Extract the [x, y] coordinate from the center of the cell holding the provided text.  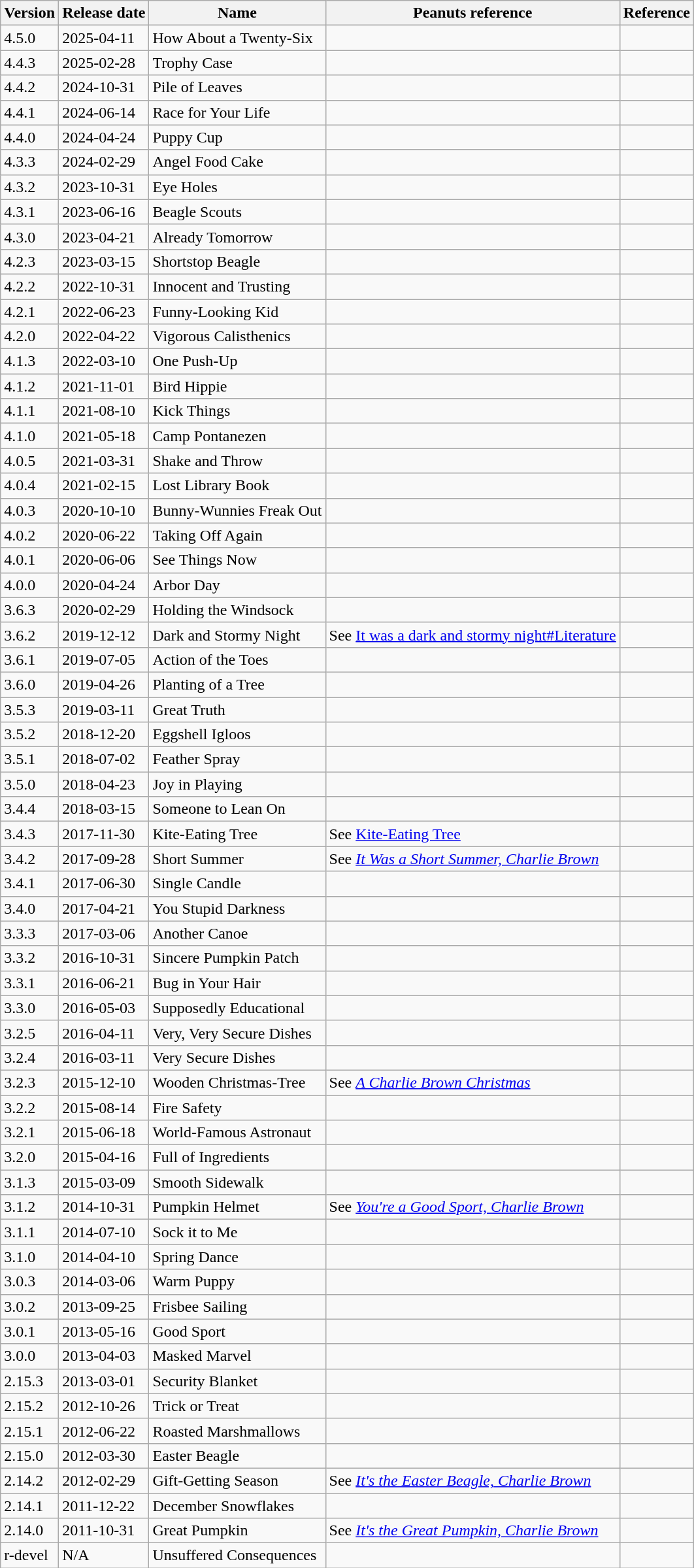
4.0.0 [30, 585]
3.2.2 [30, 1108]
4.0.1 [30, 560]
4.1.2 [30, 386]
Smooth Sidewalk [237, 1182]
Bunny-Wunnies Freak Out [237, 510]
3.5.2 [30, 735]
Arbor Day [237, 585]
2012-03-30 [104, 1456]
4.0.5 [30, 461]
2.15.3 [30, 1381]
Sincere Pumpkin Patch [237, 958]
2024-02-29 [104, 162]
2016-04-11 [104, 1033]
2011-12-22 [104, 1505]
4.2.0 [30, 337]
4.3.3 [30, 162]
3.3.3 [30, 933]
Single Candle [237, 884]
Roasted Marshmallows [237, 1431]
December Snowflakes [237, 1505]
Joy in Playing [237, 784]
2015-08-14 [104, 1108]
Name [237, 13]
Action of the Toes [237, 659]
2.15.1 [30, 1431]
3.2.1 [30, 1133]
Shortstop Beagle [237, 261]
4.3.1 [30, 212]
Reference [656, 13]
2016-03-11 [104, 1058]
Bird Hippie [237, 386]
3.6.0 [30, 684]
Planting of a Tree [237, 684]
Another Canoe [237, 933]
4.0.3 [30, 510]
See It's the Great Pumpkin, Charlie Brown [472, 1531]
Full of Ingredients [237, 1158]
3.0.1 [30, 1331]
4.2.2 [30, 286]
4.1.0 [30, 436]
2.15.0 [30, 1456]
r-devel [30, 1556]
3.2.4 [30, 1058]
4.0.4 [30, 486]
2.15.2 [30, 1406]
3.5.1 [30, 759]
Release date [104, 13]
2014-07-10 [104, 1232]
2018-07-02 [104, 759]
2016-05-03 [104, 1008]
Feather Spray [237, 759]
2013-05-16 [104, 1331]
Great Pumpkin [237, 1531]
3.3.1 [30, 983]
See It Was a Short Summer, Charlie Brown [472, 859]
N/A [104, 1556]
3.2.0 [30, 1158]
2013-09-25 [104, 1307]
2016-10-31 [104, 958]
Sock it to Me [237, 1232]
2017-03-06 [104, 933]
Beagle Scouts [237, 212]
Vigorous Calisthenics [237, 337]
2.14.0 [30, 1531]
Race for Your Life [237, 112]
2024-04-24 [104, 137]
4.1.1 [30, 411]
4.0.2 [30, 535]
Eye Holes [237, 187]
2017-11-30 [104, 834]
3.1.1 [30, 1232]
2018-12-20 [104, 735]
Angel Food Cake [237, 162]
3.3.2 [30, 958]
2018-03-15 [104, 809]
2023-03-15 [104, 261]
Eggshell Igloos [237, 735]
2019-12-12 [104, 635]
3.5.0 [30, 784]
2014-04-10 [104, 1257]
2021-05-18 [104, 436]
2017-09-28 [104, 859]
3.2.5 [30, 1033]
3.6.2 [30, 635]
3.1.2 [30, 1207]
3.1.3 [30, 1182]
2022-10-31 [104, 286]
2024-06-14 [104, 112]
How About a Twenty-Six [237, 38]
2019-07-05 [104, 659]
3.3.0 [30, 1008]
3.4.2 [30, 859]
2014-03-06 [104, 1282]
2016-06-21 [104, 983]
Short Summer [237, 859]
Wooden Christmas-Tree [237, 1082]
4.4.1 [30, 112]
4.4.2 [30, 88]
2022-06-23 [104, 312]
2.14.2 [30, 1480]
Spring Dance [237, 1257]
3.6.1 [30, 659]
See You're a Good Sport, Charlie Brown [472, 1207]
Very Secure Dishes [237, 1058]
2017-04-21 [104, 909]
2015-03-09 [104, 1182]
Masked Marvel [237, 1356]
Bug in Your Hair [237, 983]
Kick Things [237, 411]
2.14.1 [30, 1505]
Warm Puppy [237, 1282]
Camp Pontanezen [237, 436]
4.2.3 [30, 261]
Dark and Stormy Night [237, 635]
2023-10-31 [104, 187]
2018-04-23 [104, 784]
2017-06-30 [104, 884]
Already Tomorrow [237, 237]
2015-12-10 [104, 1082]
2012-02-29 [104, 1480]
2020-06-06 [104, 560]
Peanuts reference [472, 13]
2020-06-22 [104, 535]
4.3.2 [30, 187]
3.4.1 [30, 884]
4.4.3 [30, 63]
2023-04-21 [104, 237]
2015-06-18 [104, 1133]
2025-02-28 [104, 63]
2013-04-03 [104, 1356]
3.4.3 [30, 834]
4.5.0 [30, 38]
3.2.3 [30, 1082]
2012-06-22 [104, 1431]
One Push-Up [237, 361]
See It's the Easter Beagle, Charlie Brown [472, 1480]
Supposedly Educational [237, 1008]
Easter Beagle [237, 1456]
3.0.2 [30, 1307]
3.4.4 [30, 809]
See Kite-Eating Tree [472, 834]
4.4.0 [30, 137]
3.1.0 [30, 1257]
2020-02-29 [104, 610]
3.0.0 [30, 1356]
Trick or Treat [237, 1406]
Good Sport [237, 1331]
2022-03-10 [104, 361]
2025-04-11 [104, 38]
Kite-Eating Tree [237, 834]
Very, Very Secure Dishes [237, 1033]
3.6.3 [30, 610]
2021-08-10 [104, 411]
Someone to Lean On [237, 809]
2019-04-26 [104, 684]
Shake and Throw [237, 461]
Innocent and Trusting [237, 286]
2022-04-22 [104, 337]
Fire Safety [237, 1108]
See It was a dark and stormy night#Literature [472, 635]
3.0.3 [30, 1282]
2024-10-31 [104, 88]
2011-10-31 [104, 1531]
2013-03-01 [104, 1381]
2019-03-11 [104, 709]
2015-04-16 [104, 1158]
3.5.3 [30, 709]
3.4.0 [30, 909]
Funny-Looking Kid [237, 312]
2023-06-16 [104, 212]
You Stupid Darkness [237, 909]
Holding the Windsock [237, 610]
World-Famous Astronaut [237, 1133]
4.2.1 [30, 312]
Unsuffered Consequences [237, 1556]
Taking Off Again [237, 535]
2020-10-10 [104, 510]
4.3.0 [30, 237]
See A Charlie Brown Christmas [472, 1082]
2020-04-24 [104, 585]
2021-02-15 [104, 486]
Trophy Case [237, 63]
2014-10-31 [104, 1207]
2012-10-26 [104, 1406]
Version [30, 13]
Lost Library Book [237, 486]
2021-11-01 [104, 386]
Pumpkin Helmet [237, 1207]
Great Truth [237, 709]
4.1.3 [30, 361]
Pile of Leaves [237, 88]
Puppy Cup [237, 137]
Frisbee Sailing [237, 1307]
See Things Now [237, 560]
2021-03-31 [104, 461]
Gift-Getting Season [237, 1480]
Security Blanket [237, 1381]
